Find where the given text appears and provide that cell's center as (X, Y) coordinate. 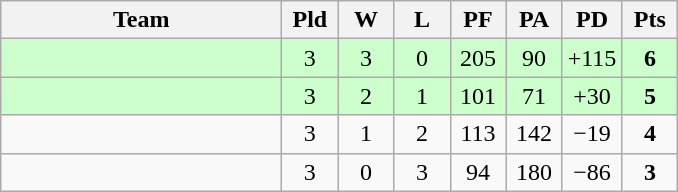
90 (534, 58)
6 (650, 58)
PD (592, 20)
113 (478, 134)
Pts (650, 20)
PA (534, 20)
101 (478, 96)
Team (142, 20)
−19 (592, 134)
−86 (592, 172)
PF (478, 20)
+115 (592, 58)
Pld (310, 20)
205 (478, 58)
142 (534, 134)
94 (478, 172)
4 (650, 134)
180 (534, 172)
71 (534, 96)
+30 (592, 96)
L (422, 20)
5 (650, 96)
W (366, 20)
